Output the (X, Y) coordinate of the center of the cell containing the given text.  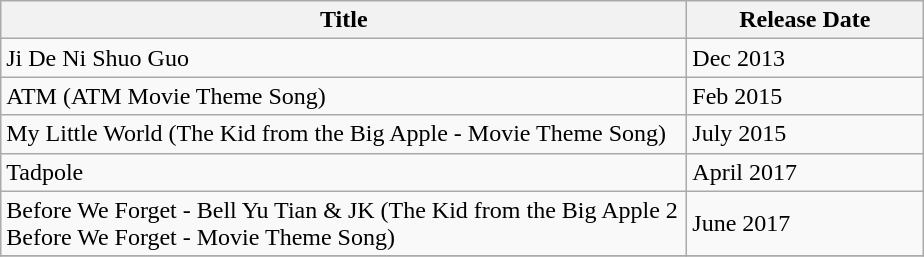
Release Date (805, 20)
July 2015 (805, 134)
June 2017 (805, 224)
Before We Forget - Bell Yu Tian & JK (The Kid from the Big Apple 2 Before We Forget - Movie Theme Song) (344, 224)
Title (344, 20)
Tadpole (344, 172)
My Little World (The Kid from the Big Apple - Movie Theme Song) (344, 134)
Ji De Ni Shuo Guo (344, 58)
Dec 2013 (805, 58)
April 2017 (805, 172)
ATM (ATM Movie Theme Song) (344, 96)
Feb 2015 (805, 96)
